Find where the given text appears and provide that cell's center as [X, Y] coordinate. 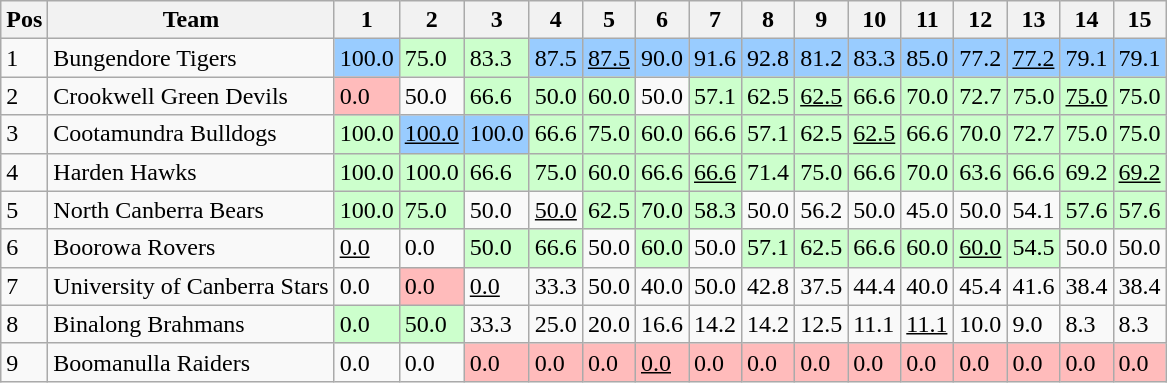
12 [980, 20]
Team [191, 20]
25.0 [556, 324]
45.0 [928, 210]
Pos [24, 20]
Binalong Brahmans [191, 324]
63.6 [980, 172]
85.0 [928, 58]
58.3 [716, 210]
University of Canberra Stars [191, 286]
54.1 [1034, 210]
North Canberra Bears [191, 210]
81.2 [822, 58]
9.0 [1034, 324]
15 [1140, 20]
54.5 [1034, 248]
16.6 [662, 324]
11 [928, 20]
45.4 [980, 286]
13 [1034, 20]
10.0 [980, 324]
Crookwell Green Devils [191, 96]
44.4 [874, 286]
Cootamundra Bulldogs [191, 134]
42.8 [768, 286]
Bungendore Tigers [191, 58]
41.6 [1034, 286]
10 [874, 20]
12.5 [822, 324]
56.2 [822, 210]
90.0 [662, 58]
Boomanulla Raiders [191, 362]
14 [1086, 20]
Harden Hawks [191, 172]
71.4 [768, 172]
91.6 [716, 58]
Boorowa Rovers [191, 248]
37.5 [822, 286]
92.8 [768, 58]
20.0 [608, 324]
